Return (x, y) of the center of cell containing provided text 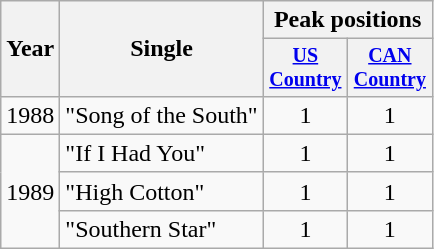
Single (162, 49)
"High Cotton" (162, 191)
US Country (305, 68)
Peak positions (348, 20)
1989 (30, 191)
1988 (30, 115)
CAN Country (390, 68)
"If I Had You" (162, 153)
"Southern Star" (162, 229)
"Song of the South" (162, 115)
Year (30, 49)
